Determine the [X, Y] coordinate at the center of the cell enclosing the given text.  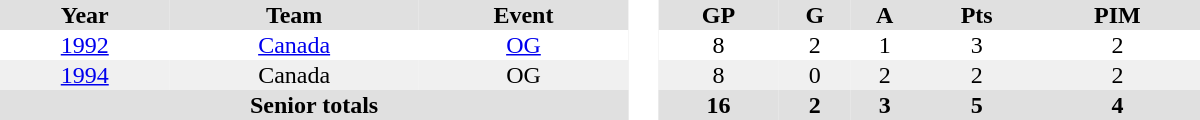
G [815, 15]
1992 [85, 45]
0 [815, 75]
16 [718, 105]
Year [85, 15]
Event [524, 15]
1994 [85, 75]
A [885, 15]
1 [885, 45]
5 [976, 105]
Team [294, 15]
PIM [1118, 15]
Pts [976, 15]
GP [718, 15]
Senior totals [314, 105]
4 [1118, 105]
